Capture the cell that displays the provided text and extract its (X, Y) central coordinate. 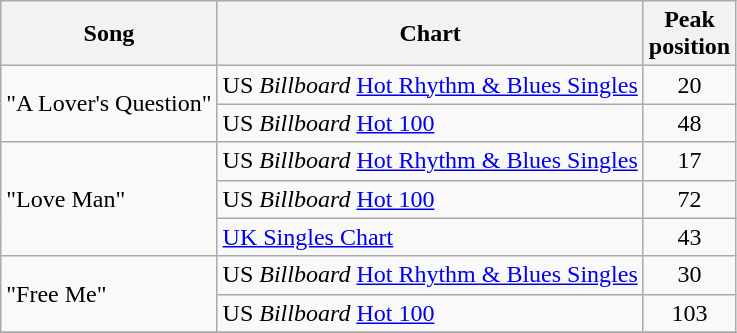
Chart (430, 34)
"Free Me" (109, 294)
30 (689, 275)
43 (689, 237)
48 (689, 123)
"A Lover's Question" (109, 104)
Song (109, 34)
20 (689, 85)
Peak position (689, 34)
"Love Man" (109, 199)
103 (689, 313)
UK Singles Chart (430, 237)
72 (689, 199)
17 (689, 161)
